Scan for the cell matching the given text and deliver its (x, y) coordinate at center. 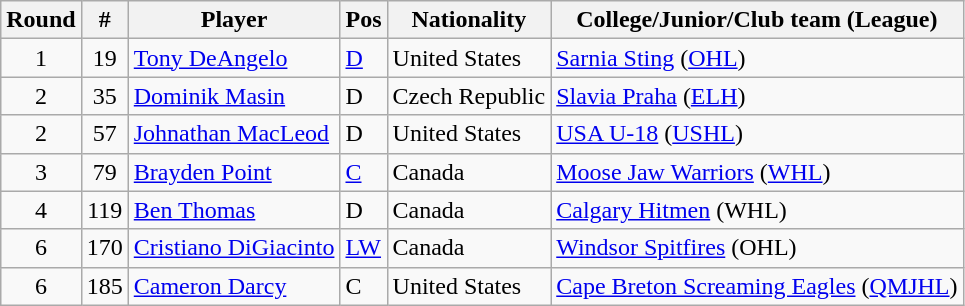
1 (41, 58)
Cape Breton Screaming Eagles (QMJHL) (757, 286)
USA U-18 (USHL) (757, 134)
35 (104, 96)
Nationality (469, 20)
170 (104, 248)
Dominik Masin (234, 96)
Slavia Praha (ELH) (757, 96)
57 (104, 134)
Tony DeAngelo (234, 58)
Windsor Spitfires (OHL) (757, 248)
College/Junior/Club team (League) (757, 20)
Player (234, 20)
19 (104, 58)
Brayden Point (234, 172)
Sarnia Sting (OHL) (757, 58)
Moose Jaw Warriors (WHL) (757, 172)
119 (104, 210)
Calgary Hitmen (WHL) (757, 210)
Cristiano DiGiacinto (234, 248)
Round (41, 20)
185 (104, 286)
Ben Thomas (234, 210)
Johnathan MacLeod (234, 134)
Cameron Darcy (234, 286)
Czech Republic (469, 96)
LW (364, 248)
79 (104, 172)
# (104, 20)
Pos (364, 20)
3 (41, 172)
4 (41, 210)
